Return the (x, y) coordinate for the center point of the cell that contains the specified text.  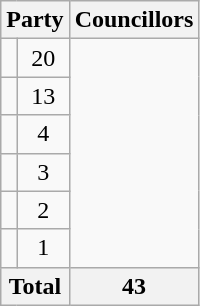
3 (43, 172)
13 (43, 96)
43 (134, 286)
2 (43, 210)
Councillors (134, 20)
Total (35, 286)
Party (35, 20)
1 (43, 248)
4 (43, 134)
20 (43, 58)
